Determine the [X, Y] coordinate at the center of the cell enclosing the given text.  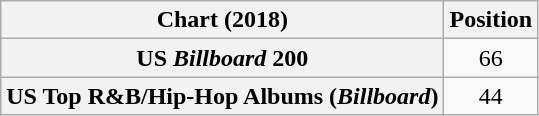
US Top R&B/Hip-Hop Albums (Billboard) [222, 96]
Position [491, 20]
US Billboard 200 [222, 58]
66 [491, 58]
Chart (2018) [222, 20]
44 [491, 96]
